Locate the cell with the specified text and output its (x, y) center coordinate. 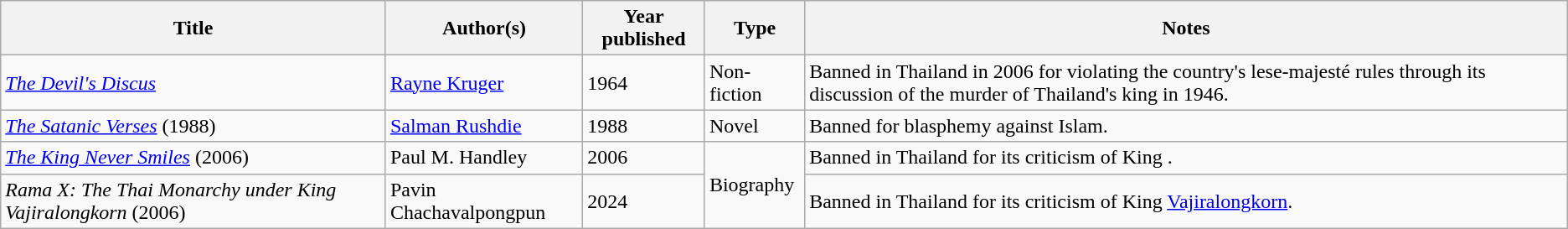
Banned for blasphemy against Islam. (1186, 126)
Pavin Chachavalpongpun (484, 201)
Non-fiction (754, 82)
Title (193, 29)
The Devil's Discus (193, 82)
Novel (754, 126)
2006 (644, 158)
Rama X: The Thai Monarchy under King Vajiralongkorn (2006) (193, 201)
1988 (644, 126)
Banned in Thailand in 2006 for violating the country's lese-majesté rules through its discussion of the murder of Thailand's king in 1946. (1186, 82)
Biography (754, 185)
Banned in Thailand for its criticism of King Vajiralongkorn. (1186, 201)
Salman Rushdie (484, 126)
The Satanic Verses (1988) (193, 126)
Rayne Kruger (484, 82)
Notes (1186, 29)
Year published (644, 29)
2024 (644, 201)
Type (754, 29)
1964 (644, 82)
Author(s) (484, 29)
Banned in Thailand for its criticism of King . (1186, 158)
Paul M. Handley (484, 158)
The King Never Smiles (2006) (193, 158)
